Find where the given text appears and provide that cell's center as (X, Y) coordinate. 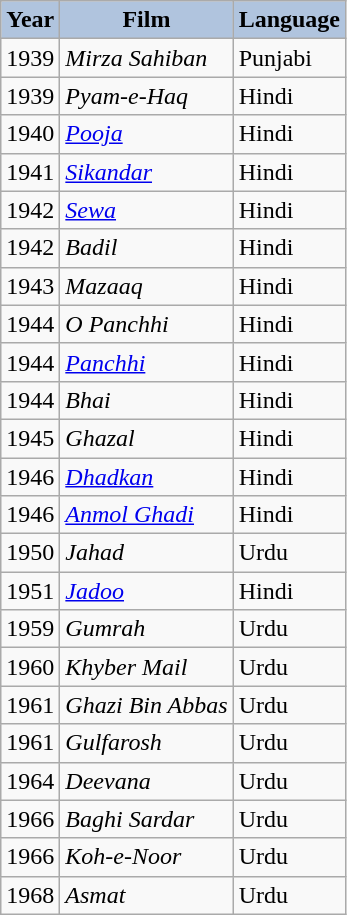
1959 (30, 629)
Pyam-e-Haq (146, 96)
Ghazi Bin Abbas (146, 705)
Badil (146, 248)
Anmol Ghadi (146, 515)
Deevana (146, 781)
1945 (30, 438)
Ghazal (146, 438)
Mirza Sahiban (146, 58)
1943 (30, 286)
1964 (30, 781)
Sewa (146, 210)
Gulfarosh (146, 743)
1968 (30, 895)
Koh-e-Noor (146, 857)
1960 (30, 667)
Year (30, 20)
1941 (30, 172)
Film (146, 20)
Jahad (146, 553)
Baghi Sardar (146, 819)
Language (289, 20)
Pooja (146, 134)
Sikandar (146, 172)
Mazaaq (146, 286)
1951 (30, 591)
O Panchhi (146, 324)
Gumrah (146, 629)
1950 (30, 553)
Jadoo (146, 591)
Bhai (146, 400)
Khyber Mail (146, 667)
Asmat (146, 895)
1940 (30, 134)
Dhadkan (146, 477)
Panchhi (146, 362)
Punjabi (289, 58)
